Search for the cell housing the specified text and yield its [X, Y] center coordinate. 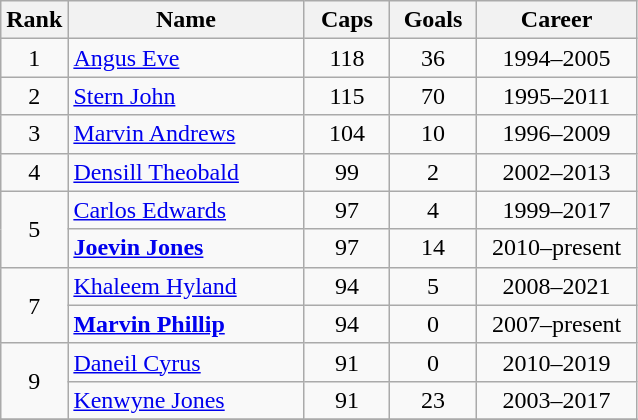
Career [556, 20]
1999–2017 [556, 210]
Name [186, 20]
7 [34, 305]
2010–2019 [556, 362]
1996–2009 [556, 134]
1994–2005 [556, 58]
104 [347, 134]
2003–2017 [556, 400]
Stern John [186, 96]
Caps [347, 20]
2007–present [556, 324]
Goals [433, 20]
10 [433, 134]
2010–present [556, 248]
23 [433, 400]
36 [433, 58]
Kenwyne Jones [186, 400]
Carlos Edwards [186, 210]
2002–2013 [556, 172]
Marvin Andrews [186, 134]
115 [347, 96]
Rank [34, 20]
Marvin Phillip [186, 324]
Joevin Jones [186, 248]
14 [433, 248]
70 [433, 96]
99 [347, 172]
Khaleem Hyland [186, 286]
2008–2021 [556, 286]
Daneil Cyrus [186, 362]
118 [347, 58]
9 [34, 381]
Angus Eve [186, 58]
1995–2011 [556, 96]
Densill Theobald [186, 172]
1 [34, 58]
3 [34, 134]
